Capture the cell that displays the provided text and extract its [X, Y] central coordinate. 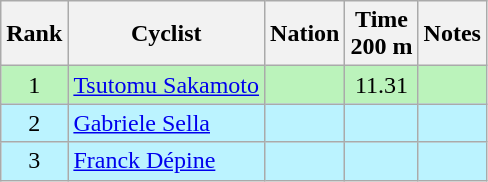
1 [34, 85]
Notes [452, 34]
3 [34, 161]
Gabriele Sella [166, 123]
2 [34, 123]
Tsutomu Sakamoto [166, 85]
Nation [305, 34]
Rank [34, 34]
Franck Dépine [166, 161]
11.31 [382, 85]
Time200 m [382, 34]
Cyclist [166, 34]
